From the cell containing the given text, extract its center point as [X, Y] coordinate. 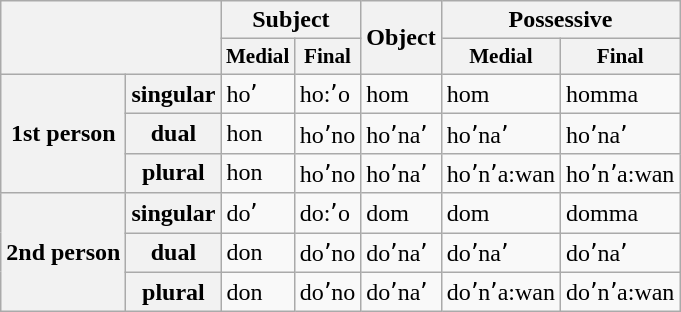
domma [620, 213]
1st person [64, 134]
2nd person [64, 252]
homma [620, 94]
Subject [291, 20]
ho:ʼo [328, 94]
hoʼ [258, 94]
doʼ [258, 213]
Possessive [560, 20]
do:ʼo [328, 213]
Object [401, 38]
